Return the (x, y) coordinate for the center point of the cell that contains the specified text.  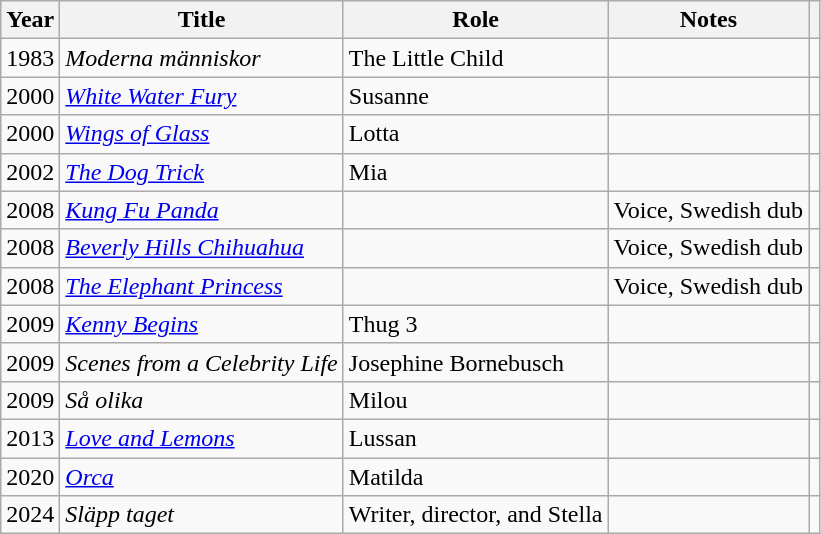
Role (476, 20)
White Water Fury (202, 96)
Love and Lemons (202, 438)
Josephine Bornebusch (476, 362)
The Elephant Princess (202, 286)
2013 (30, 438)
Lotta (476, 134)
Milou (476, 400)
Title (202, 20)
Writer, director, and Stella (476, 515)
Orca (202, 477)
Moderna människor (202, 58)
Year (30, 20)
Lussan (476, 438)
Kung Fu Panda (202, 210)
Så olika (202, 400)
Beverly Hills Chihuahua (202, 248)
Matilda (476, 477)
Wings of Glass (202, 134)
Mia (476, 172)
The Little Child (476, 58)
The Dog Trick (202, 172)
2020 (30, 477)
Kenny Begins (202, 324)
Susanne (476, 96)
Notes (708, 20)
2002 (30, 172)
Släpp taget (202, 515)
1983 (30, 58)
2024 (30, 515)
Thug 3 (476, 324)
Scenes from a Celebrity Life (202, 362)
